Search for the cell housing the specified text and yield its [x, y] center coordinate. 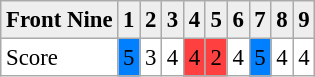
7 [260, 20]
6 [238, 20]
9 [304, 20]
8 [282, 20]
1 [129, 20]
Front Nine [60, 20]
Score [60, 57]
